Capture the cell that displays the provided text and extract its [X, Y] central coordinate. 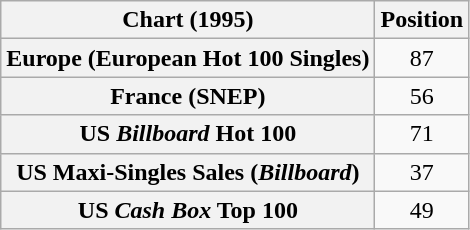
US Maxi-Singles Sales (Billboard) [188, 172]
71 [422, 134]
US Billboard Hot 100 [188, 134]
Position [422, 20]
Europe (European Hot 100 Singles) [188, 58]
37 [422, 172]
US Cash Box Top 100 [188, 210]
87 [422, 58]
France (SNEP) [188, 96]
Chart (1995) [188, 20]
56 [422, 96]
49 [422, 210]
